For the text-containing cell, return its midpoint in (X, Y) coordinate format. 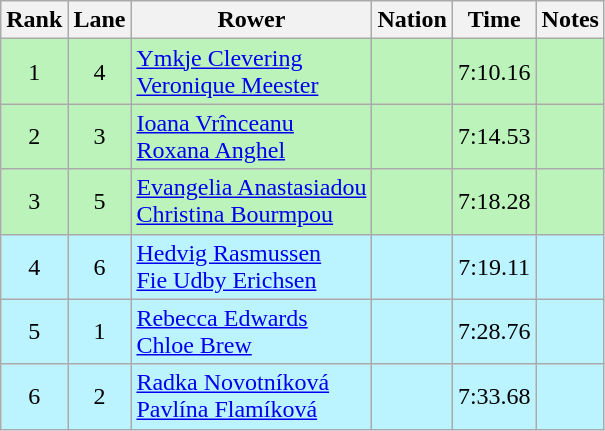
Ymkje CleveringVeronique Meester (252, 72)
Ioana VrînceanuRoxana Anghel (252, 136)
7:18.28 (494, 202)
7:28.76 (494, 332)
Radka NovotníkováPavlína Flamíková (252, 396)
Rank (34, 20)
7:33.68 (494, 396)
Nation (412, 20)
Time (494, 20)
Rower (252, 20)
7:10.16 (494, 72)
Evangelia AnastasiadouChristina Bourmpou (252, 202)
Notes (570, 20)
7:14.53 (494, 136)
Hedvig RasmussenFie Udby Erichsen (252, 266)
7:19.11 (494, 266)
Rebecca EdwardsChloe Brew (252, 332)
Lane (100, 20)
